Output the (x, y) coordinate of the center of the cell containing the given text.  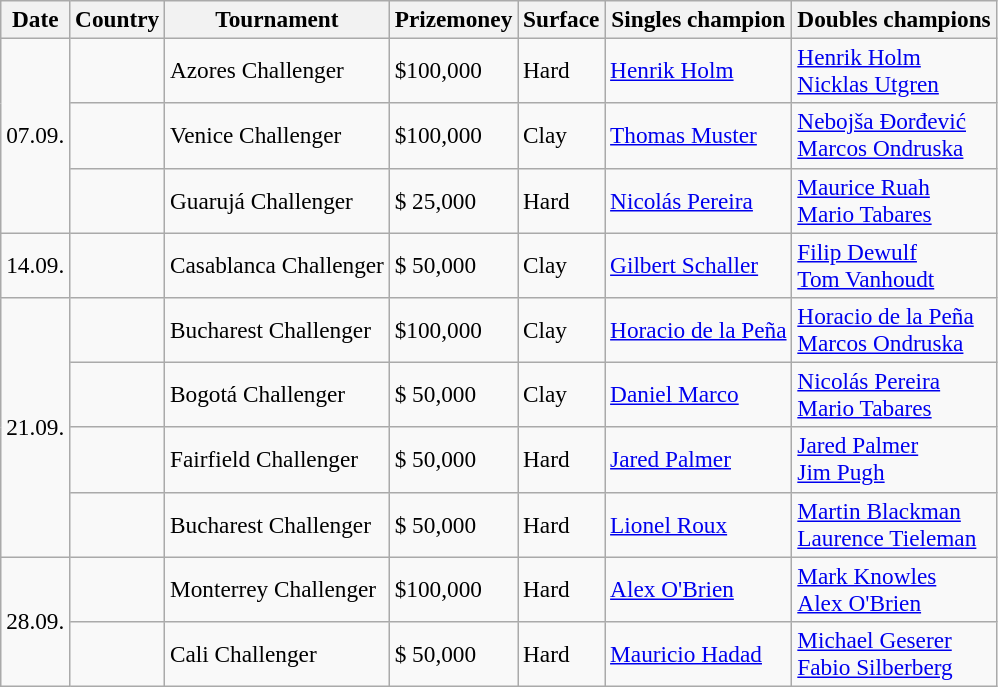
$ 25,000 (453, 200)
Jared Palmer Jim Pugh (894, 460)
Guarujá Challenger (278, 200)
Nicolás Pereira Mario Tabares (894, 394)
Alex O'Brien (698, 588)
Venice Challenger (278, 136)
28.09. (36, 621)
Martin Blackman Laurence Tieleman (894, 524)
Cali Challenger (278, 654)
Bogotá Challenger (278, 394)
Nicolás Pereira (698, 200)
Nebojša Đorđević Marcos Ondruska (894, 136)
Jared Palmer (698, 460)
Surface (562, 19)
Tournament (278, 19)
Casablanca Challenger (278, 264)
Henrik Holm Nicklas Utgren (894, 70)
Prizemoney (453, 19)
Country (118, 19)
Thomas Muster (698, 136)
Date (36, 19)
Maurice Ruah Mario Tabares (894, 200)
Gilbert Schaller (698, 264)
Mauricio Hadad (698, 654)
Daniel Marco (698, 394)
Filip Dewulf Tom Vanhoudt (894, 264)
Singles champion (698, 19)
Monterrey Challenger (278, 588)
07.09. (36, 135)
Lionel Roux (698, 524)
14.09. (36, 264)
21.09. (36, 426)
Azores Challenger (278, 70)
Horacio de la Peña (698, 330)
Michael Geserer Fabio Silberberg (894, 654)
Henrik Holm (698, 70)
Horacio de la Peña Marcos Ondruska (894, 330)
Doubles champions (894, 19)
Fairfield Challenger (278, 460)
Mark Knowles Alex O'Brien (894, 588)
